Scan for the cell matching the given text and deliver its [X, Y] coordinate at center. 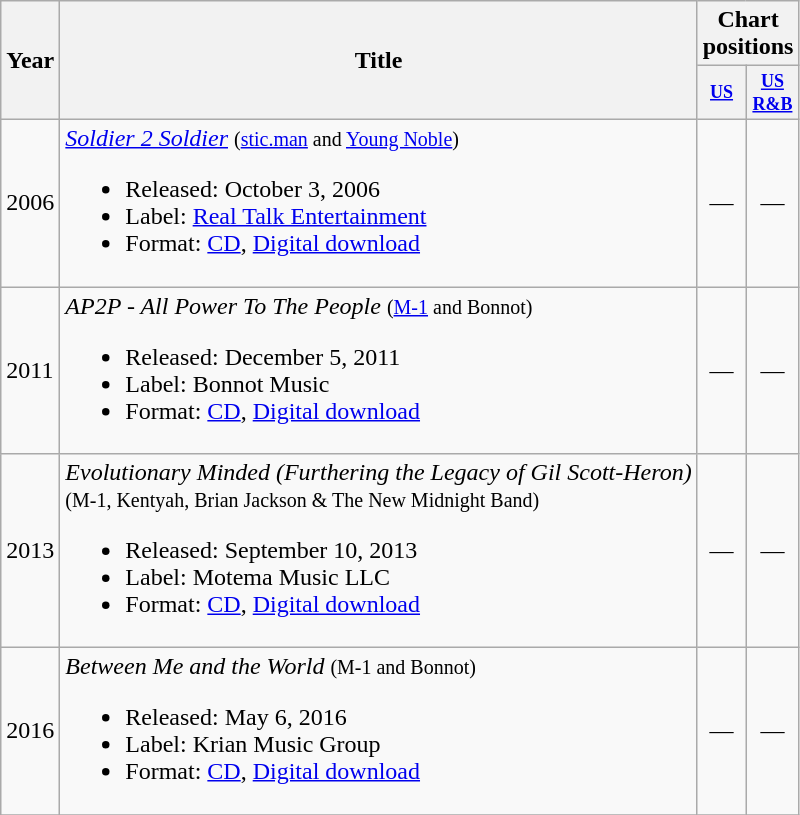
Title [378, 60]
2013 [30, 551]
Chart positions [748, 34]
AP2P - All Power To The People (M-1 and Bonnot)Released: December 5, 2011Label: Bonnot MusicFormat: CD, Digital download [378, 370]
2011 [30, 370]
2006 [30, 202]
Soldier 2 Soldier (stic.man and Young Noble)Released: October 3, 2006Label: Real Talk EntertainmentFormat: CD, Digital download [378, 202]
Between Me and the World (M-1 and Bonnot)Released: May 6, 2016Label: Krian Music GroupFormat: CD, Digital download [378, 732]
2016 [30, 732]
US [722, 93]
US R&B [772, 93]
Year [30, 60]
